From the cell containing the given text, extract its center point as (x, y) coordinate. 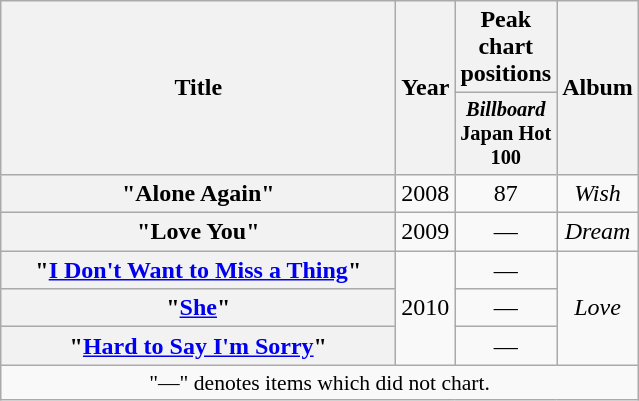
"Hard to Say I'm Sorry" (198, 346)
2009 (426, 232)
"I Don't Want to Miss a Thing" (198, 270)
"She" (198, 308)
Wish (598, 193)
Billboard Japan Hot 100 (506, 134)
Title (198, 88)
"Love You" (198, 232)
Album (598, 88)
2010 (426, 308)
2008 (426, 193)
Love (598, 308)
Dream (598, 232)
Peak chart positions (506, 47)
Year (426, 88)
"Alone Again" (198, 193)
"—" denotes items which did not chart. (320, 383)
87 (506, 193)
